Search for the cell housing the specified text and yield its [x, y] center coordinate. 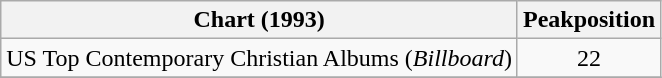
22 [588, 58]
US Top Contemporary Christian Albums (Billboard) [260, 58]
Chart (1993) [260, 20]
Peakposition [588, 20]
